Locate the cell with the specified text and output its (X, Y) center coordinate. 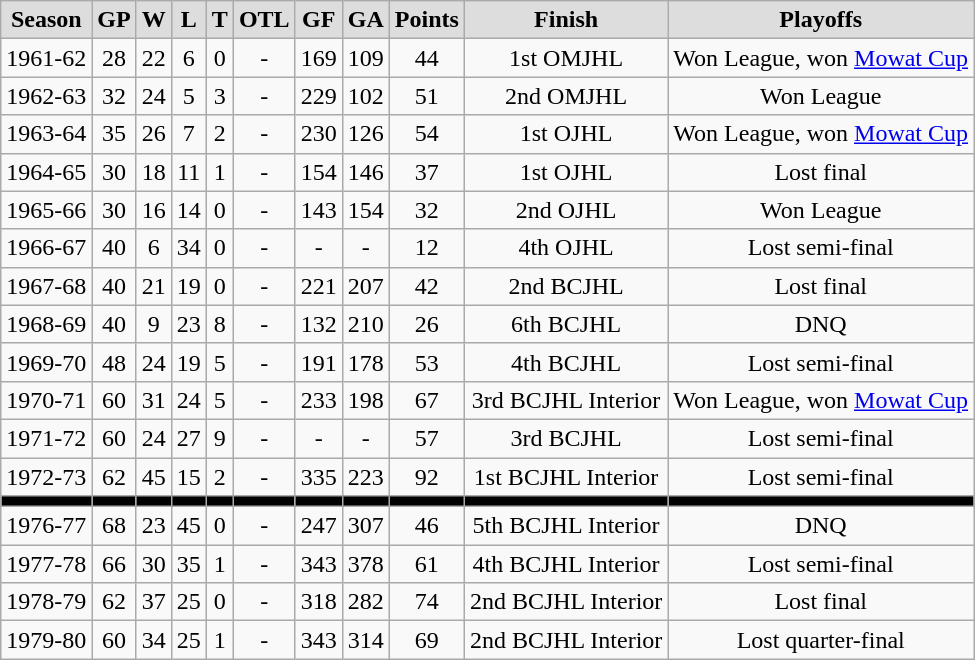
335 (318, 477)
198 (366, 400)
GF (318, 20)
1966-67 (46, 248)
22 (154, 58)
T (220, 20)
318 (318, 602)
21 (154, 286)
314 (366, 640)
143 (318, 210)
132 (318, 324)
2nd OMJHL (566, 96)
18 (154, 172)
1972-73 (46, 477)
44 (426, 58)
307 (366, 526)
230 (318, 134)
12 (426, 248)
3rd BCJHL Interior (566, 400)
53 (426, 362)
OTL (264, 20)
247 (318, 526)
1965-66 (46, 210)
74 (426, 602)
1st BCJHL Interior (566, 477)
1961-62 (46, 58)
6th BCJHL (566, 324)
46 (426, 526)
51 (426, 96)
5th BCJHL Interior (566, 526)
1970-71 (46, 400)
102 (366, 96)
Season (46, 20)
233 (318, 400)
3 (220, 96)
1964-65 (46, 172)
109 (366, 58)
1967-68 (46, 286)
1978-79 (46, 602)
146 (366, 172)
W (154, 20)
207 (366, 286)
223 (366, 477)
4th OJHL (566, 248)
1976-77 (46, 526)
57 (426, 438)
1971-72 (46, 438)
Points (426, 20)
378 (366, 564)
Lost quarter-final (821, 640)
28 (114, 58)
1969-70 (46, 362)
Finish (566, 20)
14 (188, 210)
11 (188, 172)
7 (188, 134)
191 (318, 362)
282 (366, 602)
L (188, 20)
4th BCJHL Interior (566, 564)
126 (366, 134)
1963-64 (46, 134)
8 (220, 324)
67 (426, 400)
68 (114, 526)
27 (188, 438)
16 (154, 210)
GP (114, 20)
2nd BCJHL (566, 286)
2nd OJHL (566, 210)
169 (318, 58)
1st OMJHL (566, 58)
229 (318, 96)
221 (318, 286)
15 (188, 477)
69 (426, 640)
Playoffs (821, 20)
92 (426, 477)
178 (366, 362)
31 (154, 400)
42 (426, 286)
48 (114, 362)
GA (366, 20)
1968-69 (46, 324)
66 (114, 564)
61 (426, 564)
1977-78 (46, 564)
210 (366, 324)
1962-63 (46, 96)
1979-80 (46, 640)
3rd BCJHL (566, 438)
4th BCJHL (566, 362)
54 (426, 134)
